Capture the cell that displays the provided text and extract its (x, y) central coordinate. 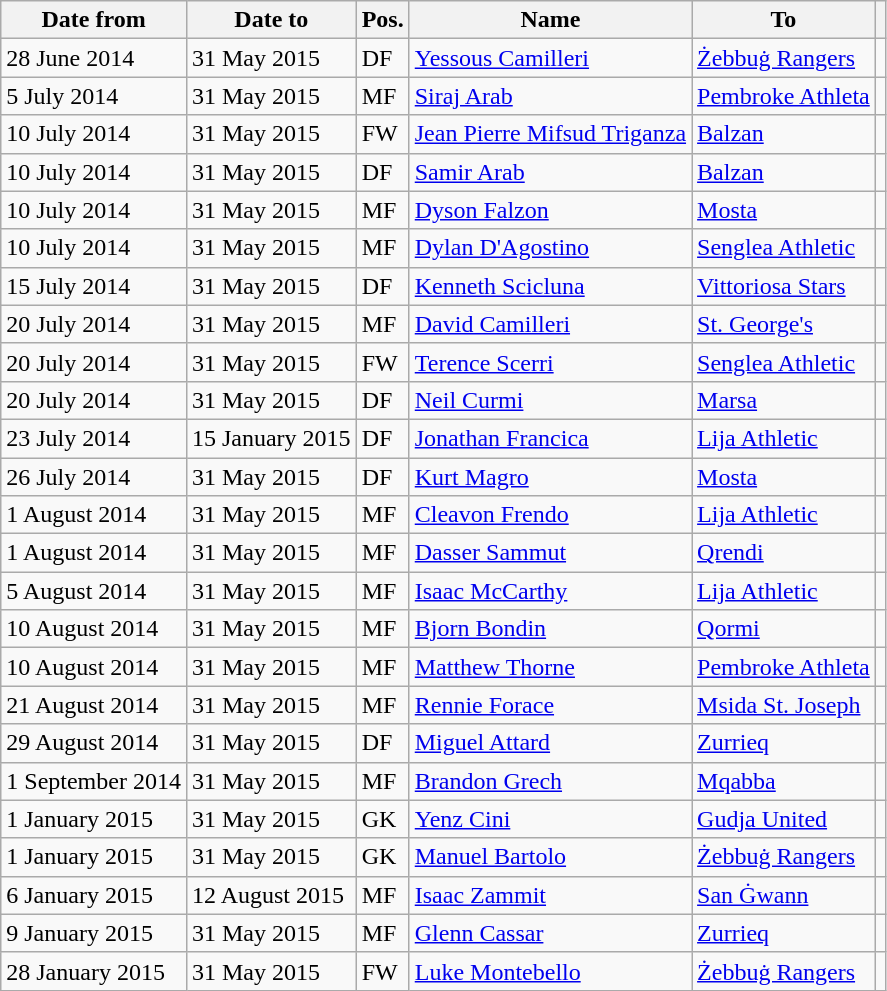
Isaac McCarthy (550, 591)
Kenneth Scicluna (550, 286)
9 January 2015 (94, 933)
Samir Arab (550, 172)
David Camilleri (550, 324)
Vittoriosa Stars (784, 286)
Terence Scerri (550, 362)
Date from (94, 20)
5 July 2014 (94, 96)
Name (550, 20)
Kurt Magro (550, 477)
Mqabba (784, 781)
15 July 2014 (94, 286)
Brandon Grech (550, 781)
Isaac Zammit (550, 895)
Cleavon Frendo (550, 515)
Dylan D'Agostino (550, 248)
21 August 2014 (94, 705)
St. George's (784, 324)
Manuel Bartolo (550, 857)
Jonathan Francica (550, 438)
Date to (271, 20)
Siraj Arab (550, 96)
Msida St. Joseph (784, 705)
Neil Curmi (550, 400)
Qormi (784, 629)
Matthew Thorne (550, 667)
12 August 2015 (271, 895)
Dasser Sammut (550, 553)
Qrendi (784, 553)
Jean Pierre Mifsud Triganza (550, 134)
Dyson Falzon (550, 210)
6 January 2015 (94, 895)
Bjorn Bondin (550, 629)
23 July 2014 (94, 438)
Rennie Forace (550, 705)
5 August 2014 (94, 591)
Pos. (382, 20)
1 September 2014 (94, 781)
Marsa (784, 400)
Gudja United (784, 819)
28 January 2015 (94, 971)
Yessous Camilleri (550, 58)
San Ġwann (784, 895)
15 January 2015 (271, 438)
Yenz Cini (550, 819)
29 August 2014 (94, 743)
Miguel Attard (550, 743)
28 June 2014 (94, 58)
Luke Montebello (550, 971)
Glenn Cassar (550, 933)
To (784, 20)
26 July 2014 (94, 477)
